Determine the (x, y) coordinate at the center of the cell enclosing the given text.  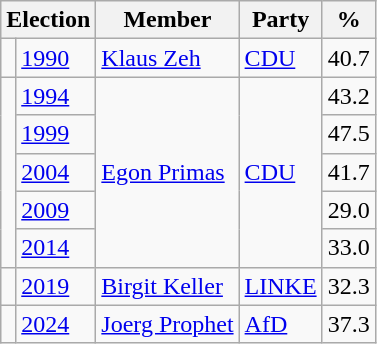
2014 (56, 248)
33.0 (348, 248)
Egon Primas (168, 172)
43.2 (348, 96)
32.3 (348, 286)
AfD (280, 324)
Joerg Prophet (168, 324)
1990 (56, 58)
2009 (56, 210)
% (348, 20)
2019 (56, 286)
40.7 (348, 58)
Member (168, 20)
2004 (56, 172)
Party (280, 20)
Election (48, 20)
37.3 (348, 324)
Klaus Zeh (168, 58)
29.0 (348, 210)
Birgit Keller (168, 286)
47.5 (348, 134)
2024 (56, 324)
LINKE (280, 286)
1994 (56, 96)
1999 (56, 134)
41.7 (348, 172)
